Return (X, Y) of the center of cell containing provided text 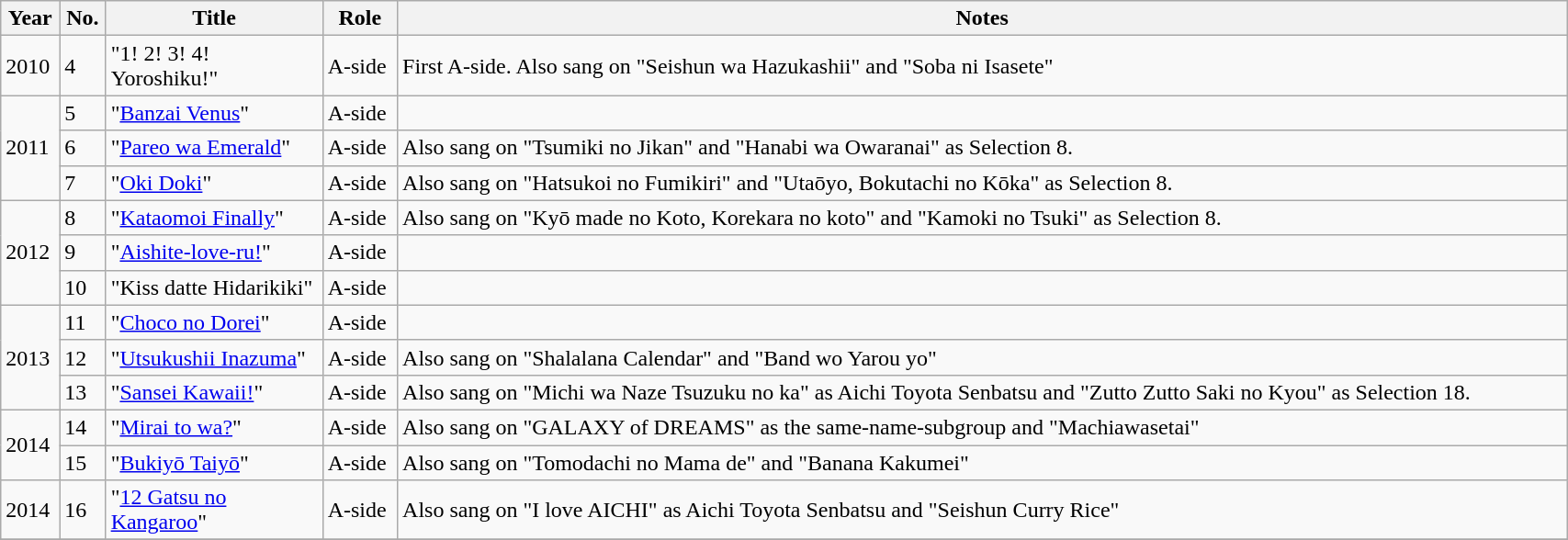
2010 (30, 66)
9 (83, 253)
"Utsukushii Inazuma" (214, 357)
"Aishite-love-ru!" (214, 253)
4 (83, 66)
First A-side. Also sang on "Seishun wa Hazukashii" and "Soba ni Isasete" (983, 66)
Also sang on "Shalalana Calendar" and "Band wo Yarou yo" (983, 357)
2011 (30, 148)
Also sang on "Tsumiki no Jikan" and "Hanabi wa Owaranai" as Selection 8. (983, 148)
Role (360, 18)
Notes (983, 18)
11 (83, 322)
"Bukiyō Taiyō" (214, 462)
7 (83, 183)
13 (83, 392)
10 (83, 287)
15 (83, 462)
5 (83, 113)
16 (83, 511)
2013 (30, 357)
2012 (30, 253)
"Sansei Kawaii!" (214, 392)
Title (214, 18)
14 (83, 427)
No. (83, 18)
12 (83, 357)
Also sang on "Hatsukoi no Fumikiri" and "Utaōyo, Bokutachi no Kōka" as Selection 8. (983, 183)
"Mirai to wa?" (214, 427)
"Choco no Dorei" (214, 322)
"Kiss datte Hidarikiki" (214, 287)
8 (83, 218)
Year (30, 18)
"1! 2! 3! 4! Yoroshiku!" (214, 66)
"Banzai Venus" (214, 113)
6 (83, 148)
"12 Gatsu no Kangaroo" (214, 511)
Also sang on "Michi wa Naze Tsuzuku no ka" as Aichi Toyota Senbatsu and "Zutto Zutto Saki no Kyou" as Selection 18. (983, 392)
Also sang on "I love AICHI" as Aichi Toyota Senbatsu and "Seishun Curry Rice" (983, 511)
Also sang on "Tomodachi no Mama de" and "Banana Kakumei" (983, 462)
"Kataomoi Finally" (214, 218)
"Pareo wa Emerald" (214, 148)
Also sang on "GALAXY of DREAMS" as the same-name-subgroup and "Machiawasetai" (983, 427)
"Oki Doki" (214, 183)
Also sang on "Kyō made no Koto, Korekara no koto" and "Kamoki no Tsuki" as Selection 8. (983, 218)
